Pinpoint the cell where the given text exists, returning its (X, Y) midpoint coordinate. 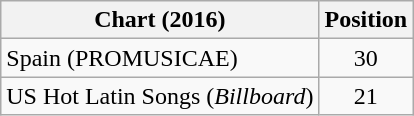
US Hot Latin Songs (Billboard) (160, 96)
Position (366, 20)
Spain (PROMUSICAE) (160, 58)
21 (366, 96)
30 (366, 58)
Chart (2016) (160, 20)
